Determine the [x, y] coordinate at the center of the cell enclosing the given text.  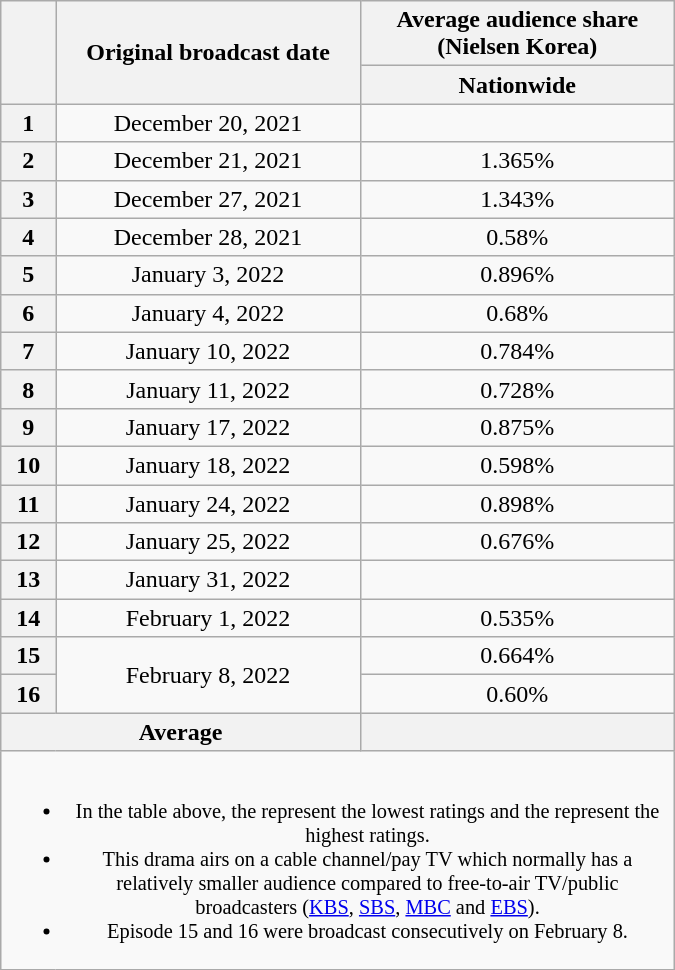
12 [28, 542]
1.343% [517, 199]
14 [28, 618]
January 17, 2022 [208, 427]
4 [28, 237]
5 [28, 275]
10 [28, 465]
Original broadcast date [208, 52]
December 20, 2021 [208, 123]
0.875% [517, 427]
1.365% [517, 161]
December 28, 2021 [208, 237]
January 25, 2022 [208, 542]
January 11, 2022 [208, 389]
0.68% [517, 313]
January 24, 2022 [208, 503]
6 [28, 313]
0.58% [517, 237]
0.598% [517, 465]
11 [28, 503]
January 31, 2022 [208, 580]
2 [28, 161]
Average [181, 732]
0.728% [517, 389]
3 [28, 199]
9 [28, 427]
1 [28, 123]
0.784% [517, 351]
0.664% [517, 656]
8 [28, 389]
16 [28, 694]
13 [28, 580]
0.535% [517, 618]
January 4, 2022 [208, 313]
0.676% [517, 542]
December 21, 2021 [208, 161]
0.898% [517, 503]
15 [28, 656]
January 3, 2022 [208, 275]
February 1, 2022 [208, 618]
January 10, 2022 [208, 351]
0.896% [517, 275]
February 8, 2022 [208, 675]
0.60% [517, 694]
7 [28, 351]
December 27, 2021 [208, 199]
Nationwide [517, 85]
Average audience share(Nielsen Korea) [517, 34]
January 18, 2022 [208, 465]
